Locate the cell with the specified text and output its [x, y] center coordinate. 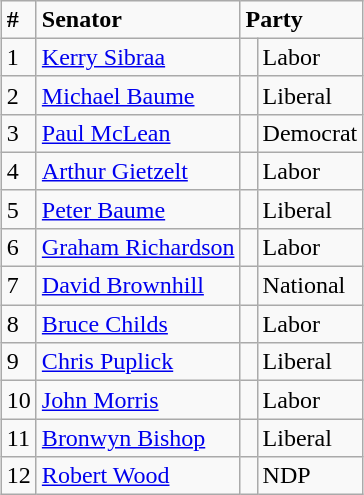
Democrat [310, 133]
Michael Baume [138, 95]
7 [18, 286]
Robert Wood [138, 476]
David Brownhill [138, 286]
3 [18, 133]
11 [18, 438]
2 [18, 95]
John Morris [138, 400]
8 [18, 324]
6 [18, 247]
Senator [138, 19]
Arthur Gietzelt [138, 171]
Bruce Childs [138, 324]
Peter Baume [138, 209]
# [18, 19]
Party [302, 19]
9 [18, 362]
Kerry Sibraa [138, 57]
NDP [310, 476]
Paul McLean [138, 133]
National [310, 286]
4 [18, 171]
12 [18, 476]
Bronwyn Bishop [138, 438]
10 [18, 400]
1 [18, 57]
Chris Puplick [138, 362]
5 [18, 209]
Graham Richardson [138, 247]
